Output the [x, y] coordinate of the center of the cell containing the given text.  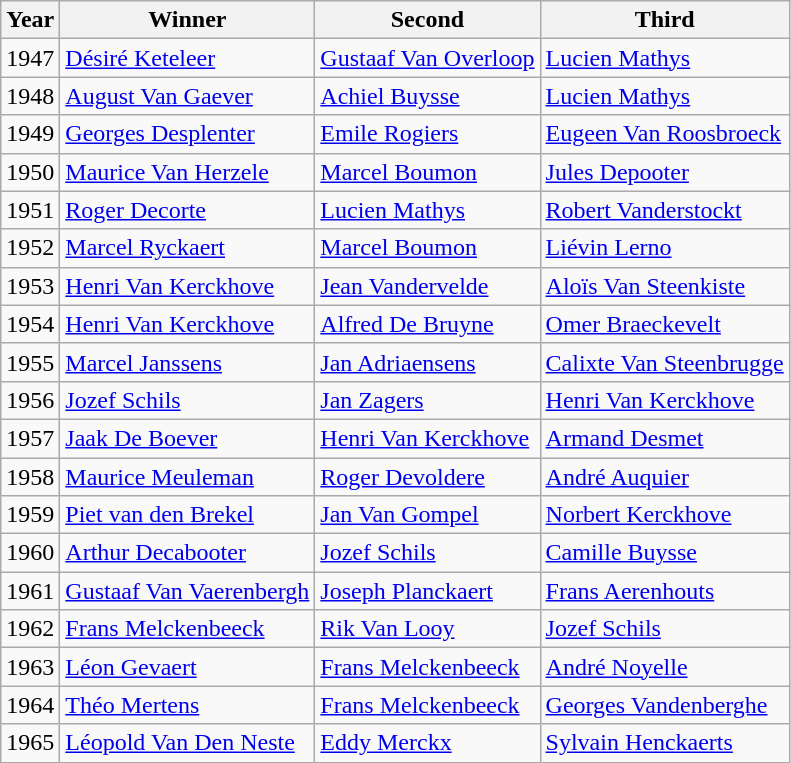
Liévin Lerno [664, 248]
Marcel Ryckaert [188, 248]
August Van Gaever [188, 96]
1955 [30, 362]
1961 [30, 591]
Second [428, 20]
1948 [30, 96]
1953 [30, 286]
Georges Desplenter [188, 134]
Jan Van Gompel [428, 515]
Jean Vandervelde [428, 286]
1960 [30, 553]
Armand Desmet [664, 438]
Camille Buysse [664, 553]
1963 [30, 667]
Frans Aerenhouts [664, 591]
Jan Zagers [428, 400]
André Auquier [664, 477]
1949 [30, 134]
Gustaaf Van Vaerenbergh [188, 591]
Roger Decorte [188, 210]
Léopold Van Den Neste [188, 743]
1951 [30, 210]
Désiré Keteleer [188, 58]
Emile Rogiers [428, 134]
André Noyelle [664, 667]
Arthur Decabooter [188, 553]
Jan Adriaensens [428, 362]
Jules Depooter [664, 172]
Norbert Kerckhove [664, 515]
1954 [30, 324]
1959 [30, 515]
1958 [30, 477]
Achiel Buysse [428, 96]
Sylvain Henckaerts [664, 743]
Alfred De Bruyne [428, 324]
Gustaaf Van Overloop [428, 58]
Rik Van Looy [428, 629]
Omer Braeckevelt [664, 324]
1964 [30, 705]
1950 [30, 172]
Piet van den Brekel [188, 515]
Maurice Meuleman [188, 477]
1965 [30, 743]
Joseph Planckaert [428, 591]
Eugeen Van Roosbroeck [664, 134]
Marcel Janssens [188, 362]
Georges Vandenberghe [664, 705]
1952 [30, 248]
Roger Devoldere [428, 477]
Winner [188, 20]
Aloïs Van Steenkiste [664, 286]
Maurice Van Herzele [188, 172]
1962 [30, 629]
Third [664, 20]
1957 [30, 438]
Théo Mertens [188, 705]
Year [30, 20]
1956 [30, 400]
1947 [30, 58]
Eddy Merckx [428, 743]
Calixte Van Steenbrugge [664, 362]
Jaak De Boever [188, 438]
Robert Vanderstockt [664, 210]
Léon Gevaert [188, 667]
